From the cell containing the given text, extract its center point as [X, Y] coordinate. 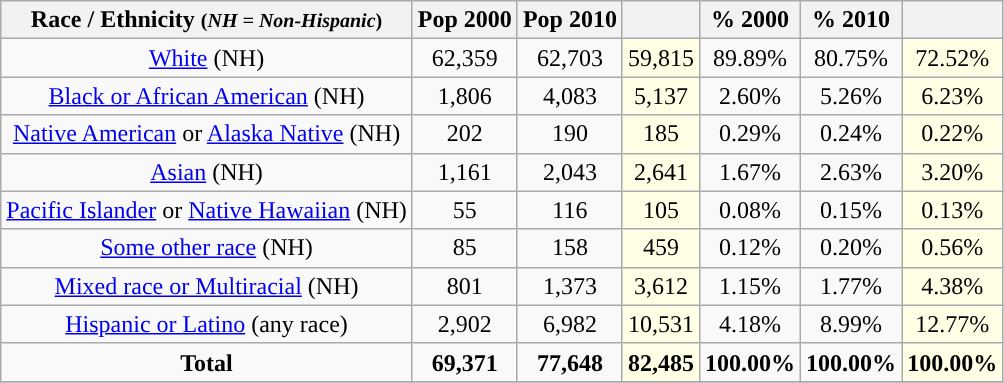
59,815 [660, 58]
1,373 [570, 286]
Native American or Alaska Native (NH) [207, 134]
2,641 [660, 172]
2,043 [570, 172]
202 [464, 134]
0.15% [852, 210]
0.08% [750, 210]
62,703 [570, 58]
0.12% [750, 248]
55 [464, 210]
Pop 2010 [570, 20]
105 [660, 210]
Mixed race or Multiracial (NH) [207, 286]
4,083 [570, 96]
White (NH) [207, 58]
801 [464, 286]
3.20% [952, 172]
69,371 [464, 362]
Total [207, 362]
Race / Ethnicity (NH = Non-Hispanic) [207, 20]
62,359 [464, 58]
0.22% [952, 134]
6,982 [570, 324]
72.52% [952, 58]
4.18% [750, 324]
Hispanic or Latino (any race) [207, 324]
77,648 [570, 362]
0.13% [952, 210]
1.77% [852, 286]
0.29% [750, 134]
2.63% [852, 172]
6.23% [952, 96]
158 [570, 248]
1.15% [750, 286]
0.56% [952, 248]
3,612 [660, 286]
85 [464, 248]
Asian (NH) [207, 172]
12.77% [952, 324]
10,531 [660, 324]
Black or African American (NH) [207, 96]
5,137 [660, 96]
190 [570, 134]
% 2000 [750, 20]
2,902 [464, 324]
0.24% [852, 134]
2.60% [750, 96]
89.89% [750, 58]
1.67% [750, 172]
0.20% [852, 248]
1,161 [464, 172]
Some other race (NH) [207, 248]
Pop 2000 [464, 20]
1,806 [464, 96]
5.26% [852, 96]
459 [660, 248]
4.38% [952, 286]
80.75% [852, 58]
8.99% [852, 324]
Pacific Islander or Native Hawaiian (NH) [207, 210]
82,485 [660, 362]
% 2010 [852, 20]
185 [660, 134]
116 [570, 210]
